Locate the cell with the specified text and output its (X, Y) center coordinate. 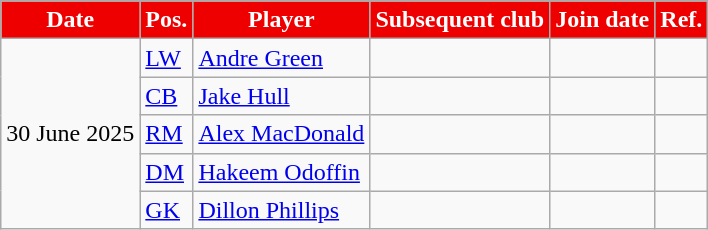
RM (166, 134)
Subsequent club (460, 20)
30 June 2025 (70, 134)
Dillon Phillips (282, 210)
Jake Hull (282, 96)
Join date (602, 20)
Pos. (166, 20)
Player (282, 20)
Andre Green (282, 58)
Date (70, 20)
Hakeem Odoffin (282, 172)
CB (166, 96)
DM (166, 172)
GK (166, 210)
LW (166, 58)
Ref. (682, 20)
Alex MacDonald (282, 134)
